From the cell containing the given text, extract its center point as (x, y) coordinate. 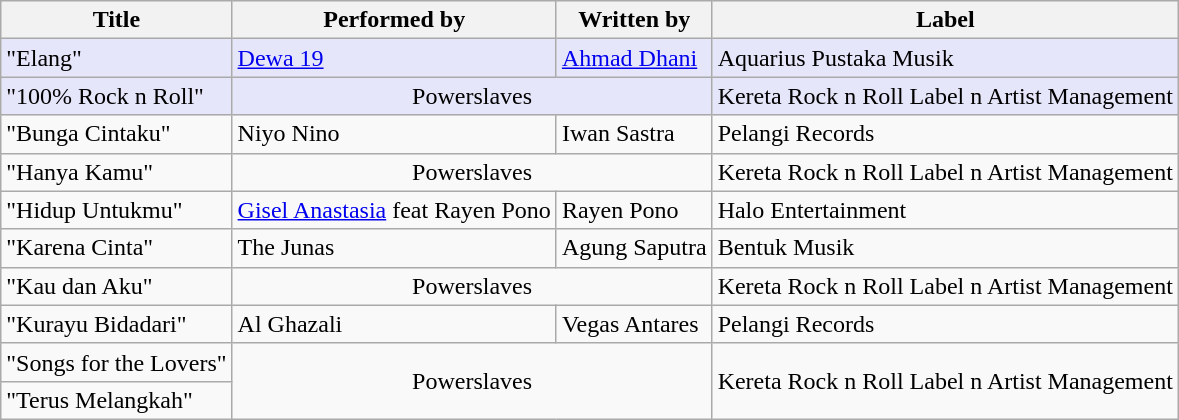
Ahmad Dhani (634, 58)
Al Ghazali (394, 324)
Performed by (394, 20)
"Terus Melangkah" (116, 400)
"100% Rock n Roll" (116, 96)
Vegas Antares (634, 324)
"Karena Cinta" (116, 248)
Written by (634, 20)
Label (945, 20)
Title (116, 20)
"Kurayu Bidadari" (116, 324)
Halo Entertainment (945, 210)
Iwan Sastra (634, 134)
"Hidup Untukmu" (116, 210)
"Elang" (116, 58)
Agung Saputra (634, 248)
Rayen Pono (634, 210)
"Bunga Cintaku" (116, 134)
"Hanya Kamu" (116, 172)
Aquarius Pustaka Musik (945, 58)
Bentuk Musik (945, 248)
"Kau dan Aku" (116, 286)
The Junas (394, 248)
Gisel Anastasia feat Rayen Pono (394, 210)
"Songs for the Lovers" (116, 362)
Dewa 19 (394, 58)
Niyo Nino (394, 134)
